Capture the cell that displays the provided text and extract its [X, Y] central coordinate. 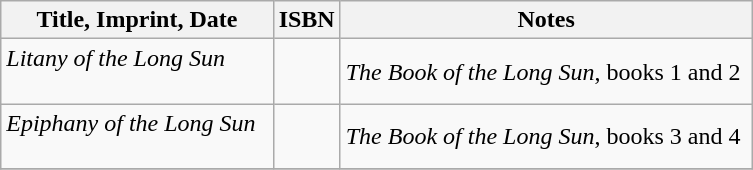
Epiphany of the Long Sun [137, 136]
The Book of the Long Sun, books 3 and 4 [546, 136]
Notes [546, 20]
Litany of the Long Sun [137, 72]
Title, Imprint, Date [137, 20]
ISBN [306, 20]
The Book of the Long Sun, books 1 and 2 [546, 72]
